Scan for the cell matching the given text and deliver its (x, y) coordinate at center. 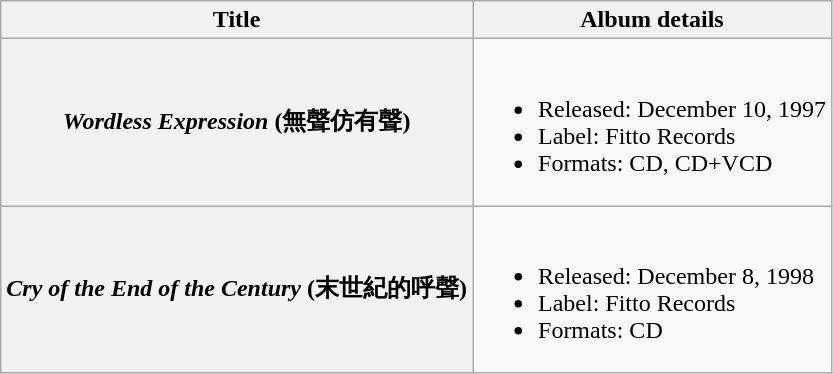
Released: December 10, 1997Label: Fitto RecordsFormats: CD, CD+VCD (652, 122)
Wordless Expression (無聲仿有聲) (237, 122)
Title (237, 20)
Released: December 8, 1998Label: Fitto RecordsFormats: CD (652, 290)
Cry of the End of the Century (末世紀的呼聲) (237, 290)
Album details (652, 20)
